Capture the cell that displays the provided text and extract its (X, Y) central coordinate. 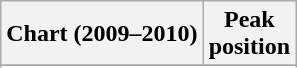
Chart (2009–2010) (102, 34)
Peakposition (249, 34)
